Pinpoint the cell where the given text exists, returning its [X, Y] midpoint coordinate. 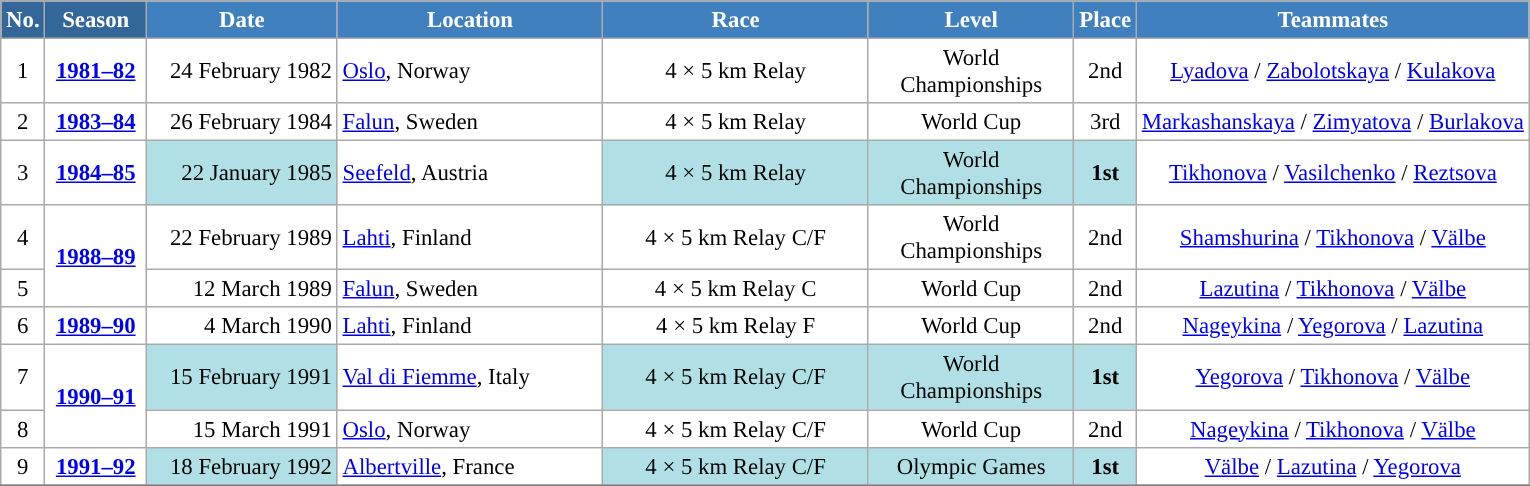
Seefeld, Austria [470, 174]
2 [23, 122]
Shamshurina / Tikhonova / Välbe [1332, 238]
6 [23, 327]
1989–90 [96, 327]
1984–85 [96, 174]
22 January 1985 [242, 174]
Lyadova / Zabolotskaya / Kulakova [1332, 72]
15 February 1991 [242, 378]
5 [23, 289]
1990–91 [96, 396]
Markashanskaya / Zimyatova / Burlakova [1332, 122]
15 March 1991 [242, 429]
4 × 5 km Relay C [736, 289]
1983–84 [96, 122]
4 × 5 km Relay F [736, 327]
Yegorova / Tikhonova / Välbe [1332, 378]
1988–89 [96, 256]
12 March 1989 [242, 289]
Season [96, 20]
Lazutina / Tikhonova / Välbe [1332, 289]
7 [23, 378]
8 [23, 429]
1981–82 [96, 72]
Race [736, 20]
Nageykina / Yegorova / Lazutina [1332, 327]
4 [23, 238]
1991–92 [96, 466]
24 February 1982 [242, 72]
Tikhonova / Vasilchenko / Reztsova [1332, 174]
Nageykina / Tikhonova / Välbe [1332, 429]
1 [23, 72]
Location [470, 20]
18 February 1992 [242, 466]
Albertville, France [470, 466]
3rd [1105, 122]
4 March 1990 [242, 327]
Place [1105, 20]
Level [971, 20]
Olympic Games [971, 466]
9 [23, 466]
26 February 1984 [242, 122]
Val di Fiemme, Italy [470, 378]
Date [242, 20]
No. [23, 20]
22 February 1989 [242, 238]
3 [23, 174]
Teammates [1332, 20]
Välbe / Lazutina / Yegorova [1332, 466]
